Find where the given text appears and provide that cell's center as (x, y) coordinate. 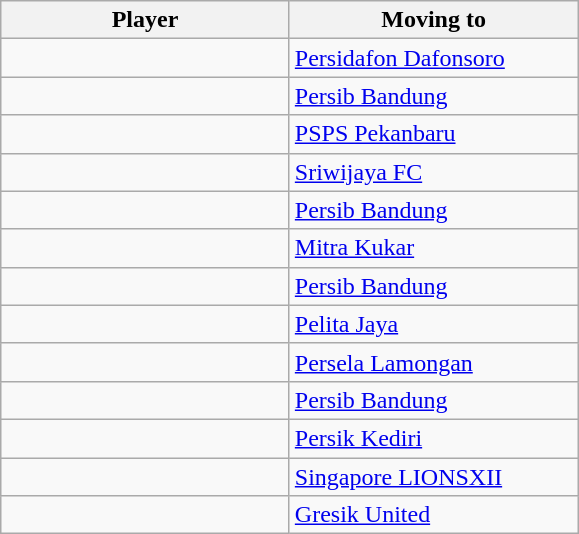
Sriwijaya FC (434, 172)
Persik Kediri (434, 438)
Persidafon Dafonsoro (434, 58)
Gresik United (434, 515)
Pelita Jaya (434, 324)
Mitra Kukar (434, 248)
Singapore LIONSXII (434, 477)
Player (146, 20)
PSPS Pekanbaru (434, 134)
Persela Lamongan (434, 362)
Moving to (434, 20)
